From the cell containing the given text, extract its center point as (x, y) coordinate. 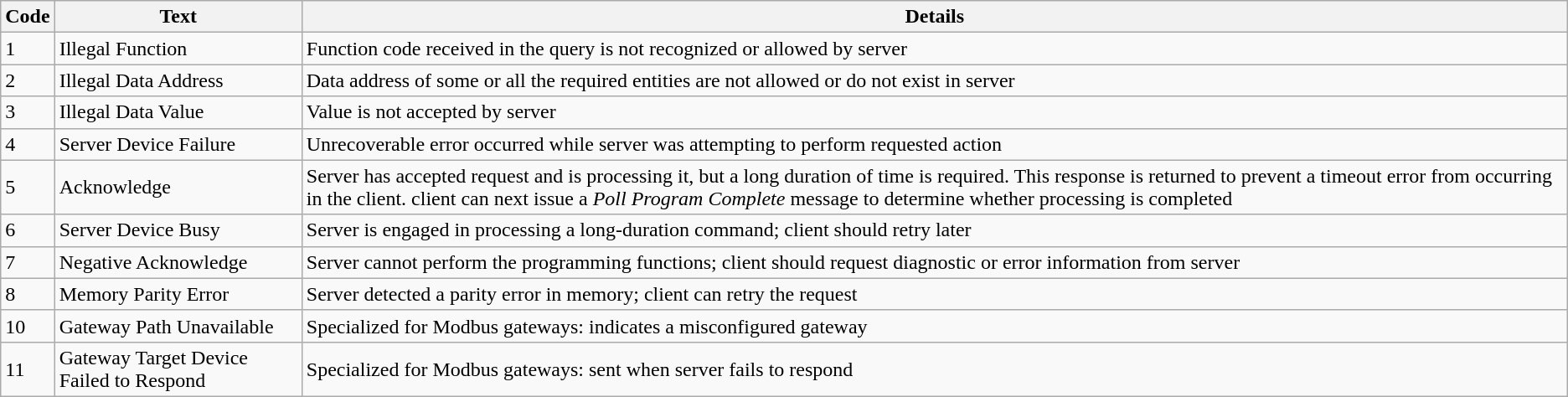
7 (28, 262)
6 (28, 230)
Memory Parity Error (178, 294)
Server detected a parity error in memory; client can retry the request (935, 294)
Specialized for Modbus gateways: sent when server fails to respond (935, 369)
Details (935, 17)
Server Device Busy (178, 230)
Server cannot perform the programming functions; client should request diagnostic or error information from server (935, 262)
Negative Acknowledge (178, 262)
3 (28, 112)
Acknowledge (178, 188)
Server is engaged in processing a long-duration command; client should retry later (935, 230)
Illegal Function (178, 49)
Specialized for Modbus gateways: indicates a misconfigured gateway (935, 326)
8 (28, 294)
5 (28, 188)
Value is not accepted by server (935, 112)
Illegal Data Value (178, 112)
Gateway Target Device Failed to Respond (178, 369)
Unrecoverable error occurred while server was attempting to perform requested action (935, 144)
1 (28, 49)
Illegal Data Address (178, 80)
2 (28, 80)
Function code received in the query is not recognized or allowed by server (935, 49)
10 (28, 326)
Code (28, 17)
Server Device Failure (178, 144)
11 (28, 369)
Data address of some or all the required entities are not allowed or do not exist in server (935, 80)
Gateway Path Unavailable (178, 326)
Text (178, 17)
4 (28, 144)
